Locate the cell with the specified text and output its [X, Y] center coordinate. 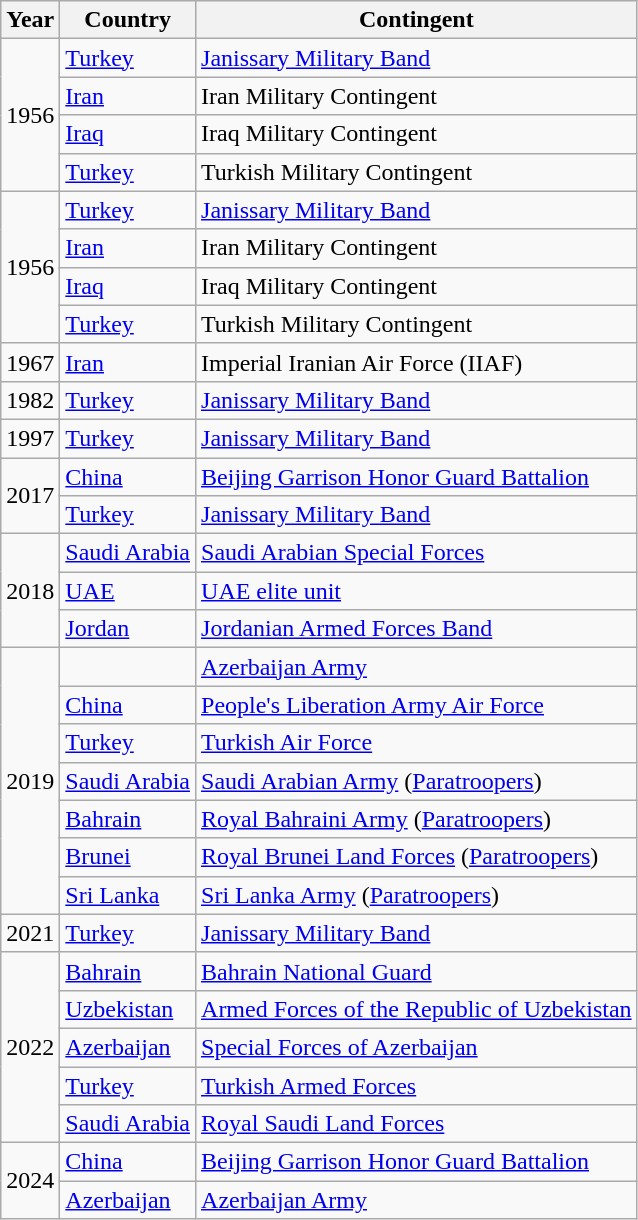
Jordanian Armed Forces Band [417, 629]
Contingent [417, 20]
1982 [30, 400]
2024 [30, 1181]
Saudi Arabian Special Forces [417, 553]
Country [128, 20]
Turkish Air Force [417, 743]
Armed Forces of the Republic of Uzbekistan [417, 1009]
People's Liberation Army Air Force [417, 705]
2021 [30, 933]
Special Forces of Azerbaijan [417, 1047]
2018 [30, 591]
Royal Bahraini Army (Paratroopers) [417, 819]
2022 [30, 1047]
Bahrain National Guard [417, 971]
1997 [30, 438]
Royal Brunei Land Forces (Paratroopers) [417, 857]
Royal Saudi Land Forces [417, 1124]
Saudi Arabian Army (Paratroopers) [417, 781]
2017 [30, 496]
1967 [30, 362]
Uzbekistan [128, 1009]
Jordan [128, 629]
2019 [30, 781]
Imperial Iranian Air Force (IIAF) [417, 362]
Sri Lanka Army (Paratroopers) [417, 895]
UAE [128, 591]
Sri Lanka [128, 895]
Brunei [128, 857]
UAE elite unit [417, 591]
Year [30, 20]
Turkish Armed Forces [417, 1085]
